Determine the (X, Y) coordinate at the center of the cell enclosing the given text.  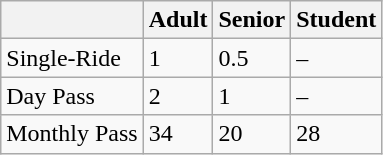
Monthly Pass (72, 134)
0.5 (252, 58)
Senior (252, 20)
28 (336, 134)
Single-Ride (72, 58)
20 (252, 134)
34 (178, 134)
2 (178, 96)
Day Pass (72, 96)
Student (336, 20)
Adult (178, 20)
